Detect which cell encompasses the target text, then output its (x, y) center coordinate. 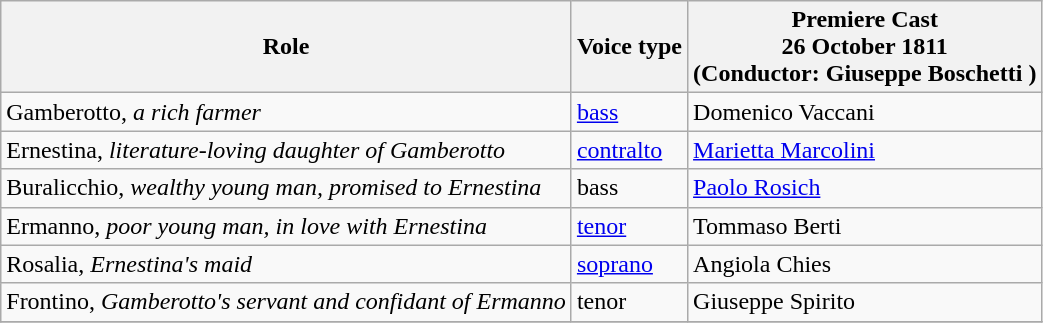
Tommaso Berti (865, 226)
Marietta Marcolini (865, 150)
Buralicchio, wealthy young man, promised to Ernestina (286, 188)
Angiola Chies (865, 264)
Paolo Rosich (865, 188)
Frontino, Gamberotto's servant and confidant of Ermanno (286, 302)
contralto (629, 150)
Premiere Cast26 October 1811(Conductor: Giuseppe Boschetti ) (865, 47)
Ernestina, literature-loving daughter of Gamberotto (286, 150)
Gamberotto, a rich farmer (286, 112)
Domenico Vaccani (865, 112)
Giuseppe Spirito (865, 302)
soprano (629, 264)
Role (286, 47)
Ermanno, poor young man, in love with Ernestina (286, 226)
Voice type (629, 47)
Rosalia, Ernestina's maid (286, 264)
